Provide the (x, y) coordinate of the cell's center where the given text is located.  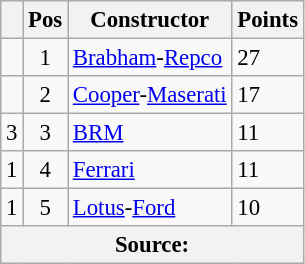
10 (268, 208)
Cooper-Maserati (150, 95)
Ferrari (150, 170)
Pos (46, 20)
5 (46, 208)
2 (46, 95)
Source: (152, 245)
Brabham-Repco (150, 58)
17 (268, 95)
Constructor (150, 20)
BRM (150, 133)
27 (268, 58)
Points (268, 20)
4 (46, 170)
Lotus-Ford (150, 208)
